From the cell containing the given text, extract its center point as (x, y) coordinate. 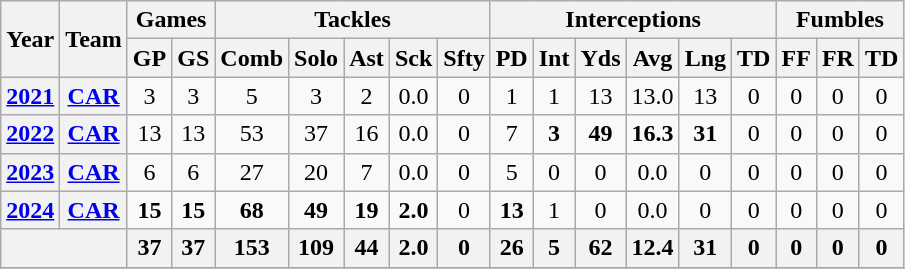
Ast (367, 58)
Avg (652, 58)
109 (316, 248)
Fumbles (840, 20)
2023 (30, 172)
Sfty (464, 58)
Lng (705, 58)
Solo (316, 58)
20 (316, 172)
2022 (30, 134)
16.3 (652, 134)
Comb (252, 58)
Team (94, 39)
GP (149, 58)
2 (367, 96)
Games (170, 20)
62 (600, 248)
Year (30, 39)
PD (512, 58)
19 (367, 210)
26 (512, 248)
16 (367, 134)
53 (252, 134)
68 (252, 210)
FR (838, 58)
27 (252, 172)
Tackles (352, 20)
13.0 (652, 96)
2021 (30, 96)
Int (554, 58)
Interceptions (633, 20)
2024 (30, 210)
12.4 (652, 248)
Sck (413, 58)
GS (194, 58)
44 (367, 248)
Yds (600, 58)
FF (796, 58)
153 (252, 248)
